Find where the given text appears and provide that cell's center as [x, y] coordinate. 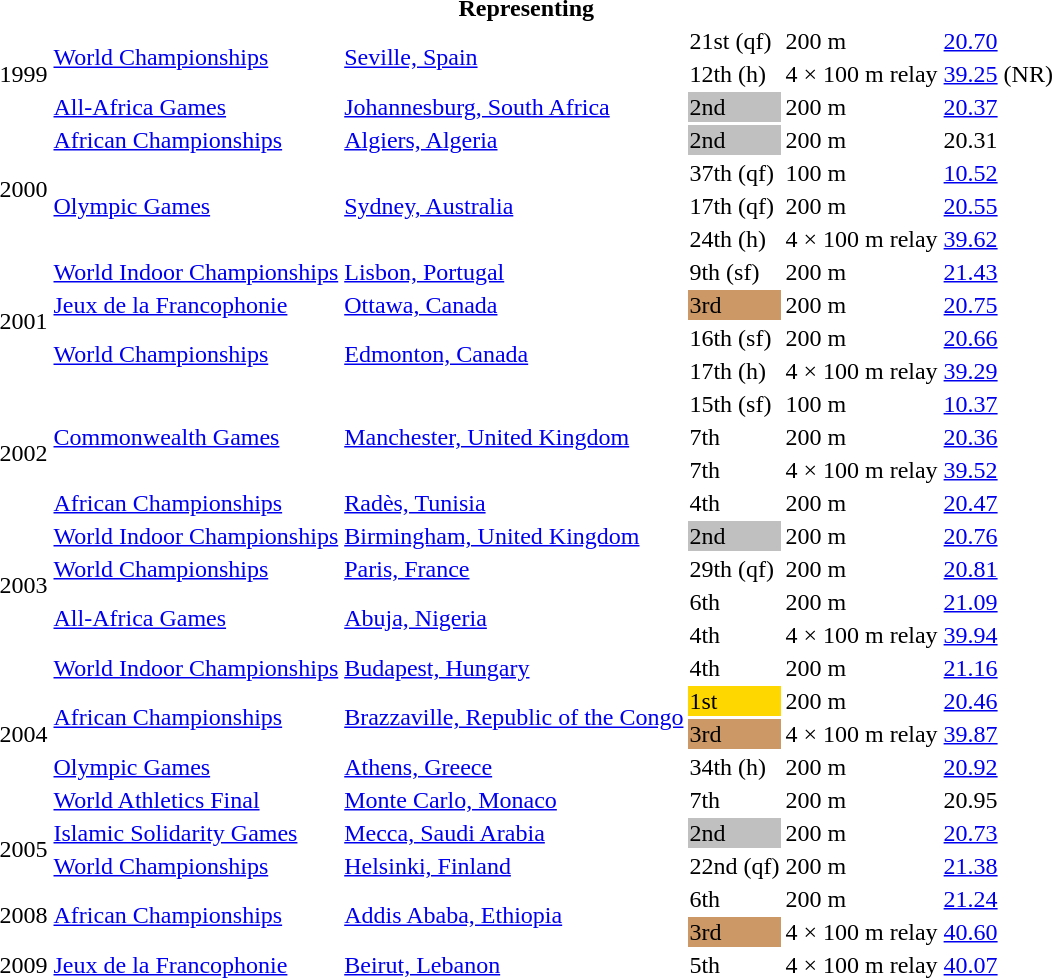
Islamic Solidarity Games [196, 833]
Radès, Tunisia [514, 503]
Mecca, Saudi Arabia [514, 833]
Monte Carlo, Monaco [514, 800]
16th (sf) [734, 338]
Paris, France [514, 569]
Birmingham, United Kingdom [514, 536]
Edmonton, Canada [514, 354]
Jeux de la Francophonie [196, 305]
29th (qf) [734, 569]
12th (h) [734, 74]
Helsinki, Finland [514, 866]
Abuja, Nigeria [514, 618]
34th (h) [734, 767]
World Athletics Final [196, 800]
Sydney, Australia [514, 206]
Addis Ababa, Ethiopia [514, 916]
37th (qf) [734, 173]
1st [734, 701]
Seville, Spain [514, 58]
9th (sf) [734, 272]
Ottawa, Canada [514, 305]
Lisbon, Portugal [514, 272]
17th (h) [734, 371]
22nd (qf) [734, 866]
15th (sf) [734, 404]
Athens, Greece [514, 767]
Budapest, Hungary [514, 668]
Brazzaville, Republic of the Congo [514, 718]
Algiers, Algeria [514, 140]
21st (qf) [734, 41]
Johannesburg, South Africa [514, 107]
Manchester, United Kingdom [514, 437]
24th (h) [734, 239]
17th (qf) [734, 206]
Commonwealth Games [196, 437]
